Capture the cell that displays the provided text and extract its (X, Y) central coordinate. 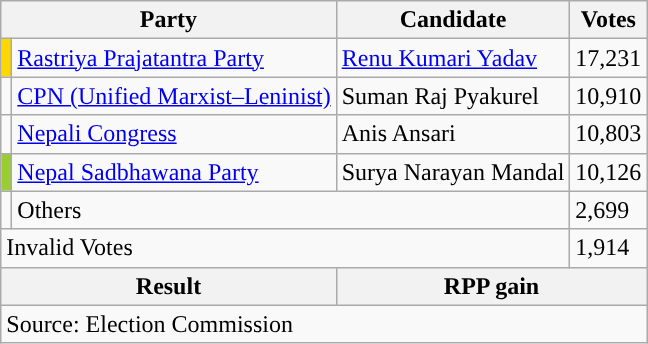
17,231 (608, 58)
Invalid Votes (286, 248)
Party (168, 20)
RPP gain (492, 286)
10,910 (608, 96)
1,914 (608, 248)
10,803 (608, 134)
Source: Election Commission (324, 324)
Nepal Sadbhawana Party (174, 172)
10,126 (608, 172)
Suman Raj Pyakurel (453, 96)
Anis Ansari (453, 134)
Others (291, 210)
Renu Kumari Yadav (453, 58)
2,699 (608, 210)
Rastriya Prajatantra Party (174, 58)
Candidate (453, 20)
Surya Narayan Mandal (453, 172)
Votes (608, 20)
CPN (Unified Marxist–Leninist) (174, 96)
Nepali Congress (174, 134)
Result (168, 286)
